For the text-containing cell, return its midpoint in (X, Y) coordinate format. 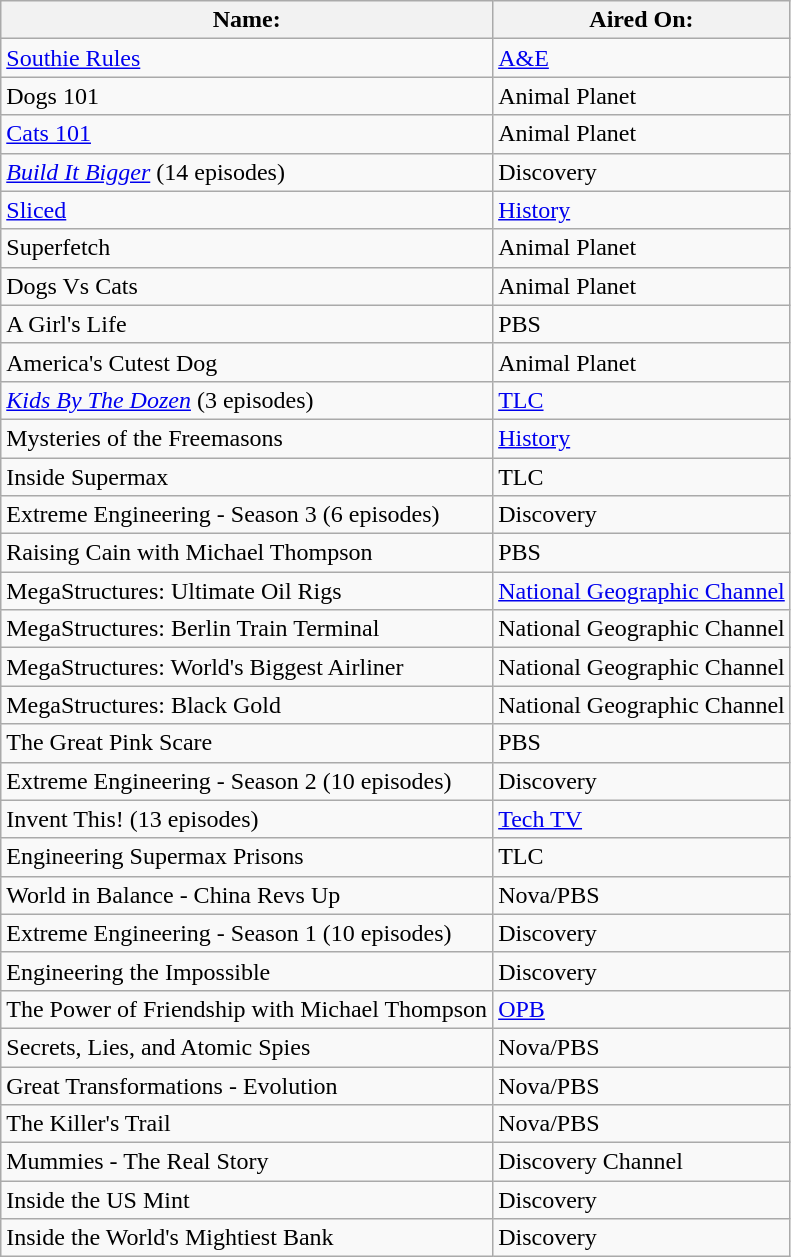
Engineering the Impossible (247, 971)
Inside the US Mint (247, 1200)
Secrets, Lies, and Atomic Spies (247, 1047)
Kids By The Dozen (3 episodes) (247, 400)
A&E (642, 58)
Build It Bigger (14 episodes) (247, 172)
MegaStructures: Berlin Train Terminal (247, 629)
The Power of Friendship with Michael Thompson (247, 1009)
Name: (247, 20)
Dogs Vs Cats (247, 286)
Raising Cain with Michael Thompson (247, 553)
Cats 101 (247, 134)
The Killer's Trail (247, 1124)
Mysteries of the Freemasons (247, 438)
The Great Pink Scare (247, 743)
Southie Rules (247, 58)
World in Balance - China Revs Up (247, 895)
Invent This! (13 episodes) (247, 819)
Mummies - The Real Story (247, 1162)
America's Cutest Dog (247, 362)
Extreme Engineering - Season 1 (10 episodes) (247, 933)
Discovery Channel (642, 1162)
Extreme Engineering - Season 3 (6 episodes) (247, 515)
Superfetch (247, 248)
Extreme Engineering - Season 2 (10 episodes) (247, 781)
OPB (642, 1009)
Sliced (247, 210)
A Girl's Life (247, 324)
Inside the World's Mightiest Bank (247, 1238)
Great Transformations - Evolution (247, 1085)
MegaStructures: Black Gold (247, 705)
MegaStructures: World's Biggest Airliner (247, 667)
Dogs 101 (247, 96)
MegaStructures: Ultimate Oil Rigs (247, 591)
Inside Supermax (247, 477)
Tech TV (642, 819)
Aired On: (642, 20)
Engineering Supermax Prisons (247, 857)
